Capture the cell that displays the provided text and extract its (x, y) central coordinate. 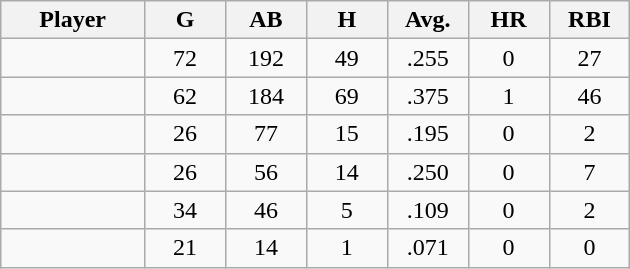
G (186, 20)
.250 (428, 172)
72 (186, 58)
184 (266, 96)
49 (346, 58)
.195 (428, 134)
.255 (428, 58)
21 (186, 248)
.109 (428, 210)
.071 (428, 248)
HR (508, 20)
.375 (428, 96)
Avg. (428, 20)
34 (186, 210)
5 (346, 210)
56 (266, 172)
69 (346, 96)
Player (73, 20)
15 (346, 134)
192 (266, 58)
77 (266, 134)
RBI (590, 20)
27 (590, 58)
AB (266, 20)
62 (186, 96)
H (346, 20)
7 (590, 172)
